Extract the (x, y) coordinate from the center of the cell holding the provided text.  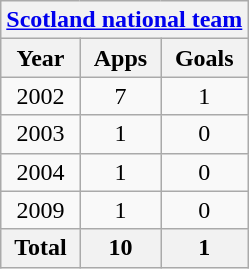
10 (120, 248)
Goals (204, 58)
2003 (40, 134)
2002 (40, 96)
2004 (40, 172)
Year (40, 58)
2009 (40, 210)
Scotland national team (124, 20)
Total (40, 248)
Apps (120, 58)
7 (120, 96)
